Identify which cell holds the provided text, then report its [X, Y] central coordinate. 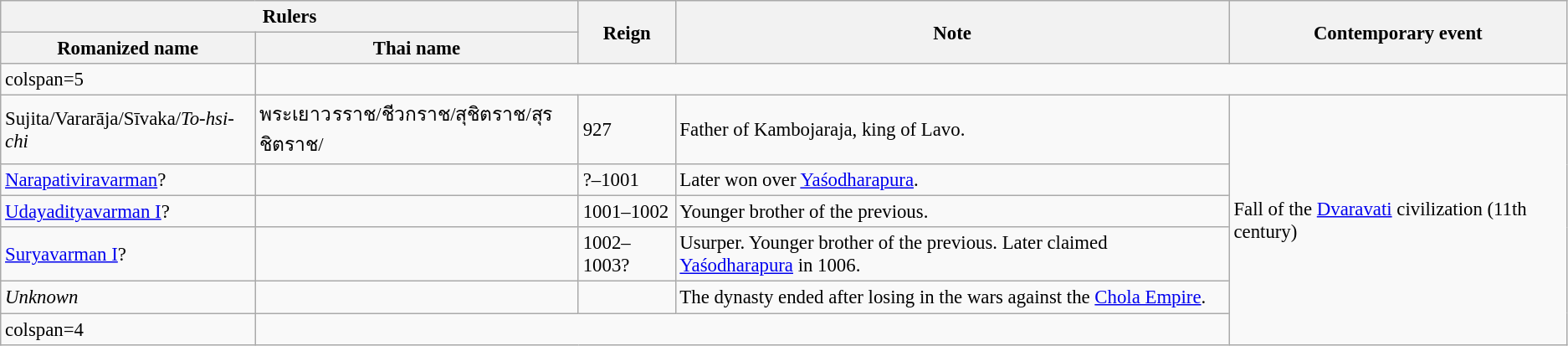
Later won over Yaśodharapura. [952, 180]
Note [952, 32]
Rulers [290, 17]
The dynasty ended after losing in the wars against the Chola Empire. [952, 297]
Thai name [417, 49]
Fall of the Dvaravati civilization (11th century) [1397, 220]
Unknown [128, 297]
Usurper. Younger brother of the previous. Later claimed Yaśodharapura in 1006. [952, 255]
Father of Kambojaraja, king of Lavo. [952, 131]
927 [627, 131]
1002–1003? [627, 255]
Sujita/Vararāja/Sīvaka/To-hsi-chi [128, 131]
Romanized name [128, 49]
Narapativiravarman? [128, 180]
Younger brother of the previous. [952, 212]
พระเยาวรราช/ชีวกราช/สุชิตราช/สุรชิตราช/ [417, 131]
1001–1002 [627, 212]
Reign [627, 32]
Suryavarman I? [128, 255]
?–1001 [627, 180]
Udayadityavarman I? [128, 212]
Contemporary event [1397, 32]
colspan=4 [128, 329]
colspan=5 [128, 80]
